Locate the cell with the specified text and output its [x, y] center coordinate. 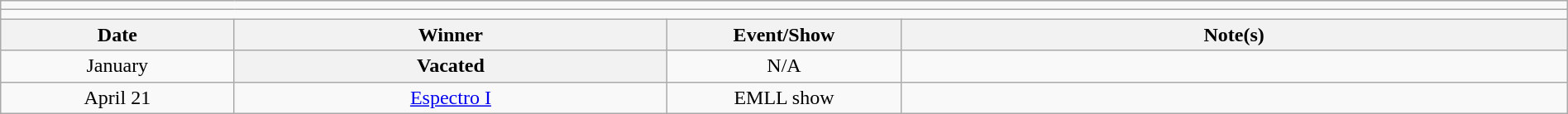
Espectro I [451, 97]
Vacated [451, 66]
Event/Show [784, 35]
Note(s) [1234, 35]
N/A [784, 66]
January [117, 66]
Winner [451, 35]
EMLL show [784, 97]
Date [117, 35]
April 21 [117, 97]
